Return (X, Y) of the center of cell containing provided text 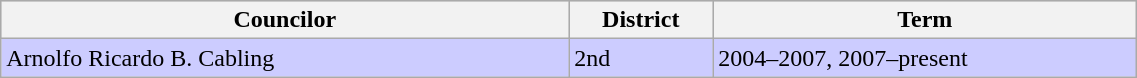
2nd (641, 58)
Arnolfo Ricardo B. Cabling (285, 58)
Councilor (285, 20)
Term (925, 20)
District (641, 20)
2004–2007, 2007–present (925, 58)
